Identify which cell holds the provided text, then report its [X, Y] central coordinate. 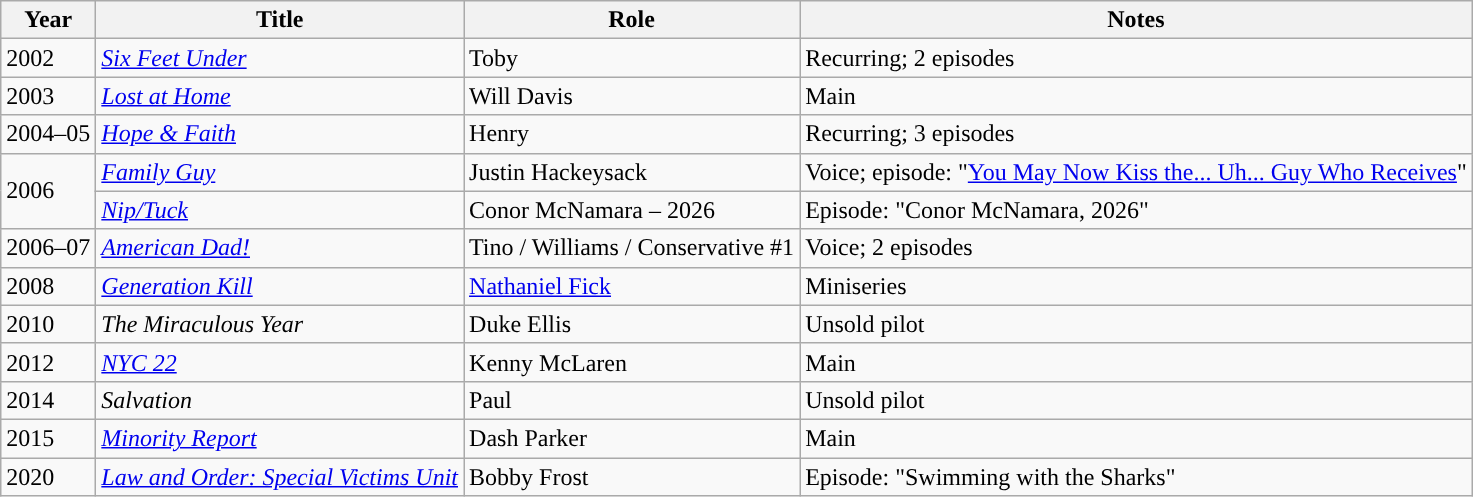
Minority Report [280, 438]
Title [280, 20]
Henry [632, 134]
Nathaniel Fick [632, 286]
The Miraculous Year [280, 324]
2012 [48, 362]
Episode: "Swimming with the Sharks" [1136, 477]
Tino / Williams / Conservative #1 [632, 248]
2010 [48, 324]
Miniseries [1136, 286]
Kenny McLaren [632, 362]
Toby [632, 58]
Justin Hackeysack [632, 172]
Law and Order: Special Victims Unit [280, 477]
Family Guy [280, 172]
2020 [48, 477]
2002 [48, 58]
2006 [48, 191]
Six Feet Under [280, 58]
Bobby Frost [632, 477]
Episode: "Conor McNamara, 2026" [1136, 210]
Conor McNamara – 2026 [632, 210]
2014 [48, 400]
2008 [48, 286]
Lost at Home [280, 96]
Notes [1136, 20]
Hope & Faith [280, 134]
Dash Parker [632, 438]
2006–07 [48, 248]
Recurring; 3 episodes [1136, 134]
Voice; 2 episodes [1136, 248]
Will Davis [632, 96]
Paul [632, 400]
Salvation [280, 400]
2015 [48, 438]
Duke Ellis [632, 324]
Role [632, 20]
NYC 22 [280, 362]
Voice; episode: "You May Now Kiss the... Uh... Guy Who Receives" [1136, 172]
Year [48, 20]
American Dad! [280, 248]
2003 [48, 96]
Nip/Tuck [280, 210]
2004–05 [48, 134]
Generation Kill [280, 286]
Recurring; 2 episodes [1136, 58]
